Output the (x, y) coordinate of the center of the cell containing the given text.  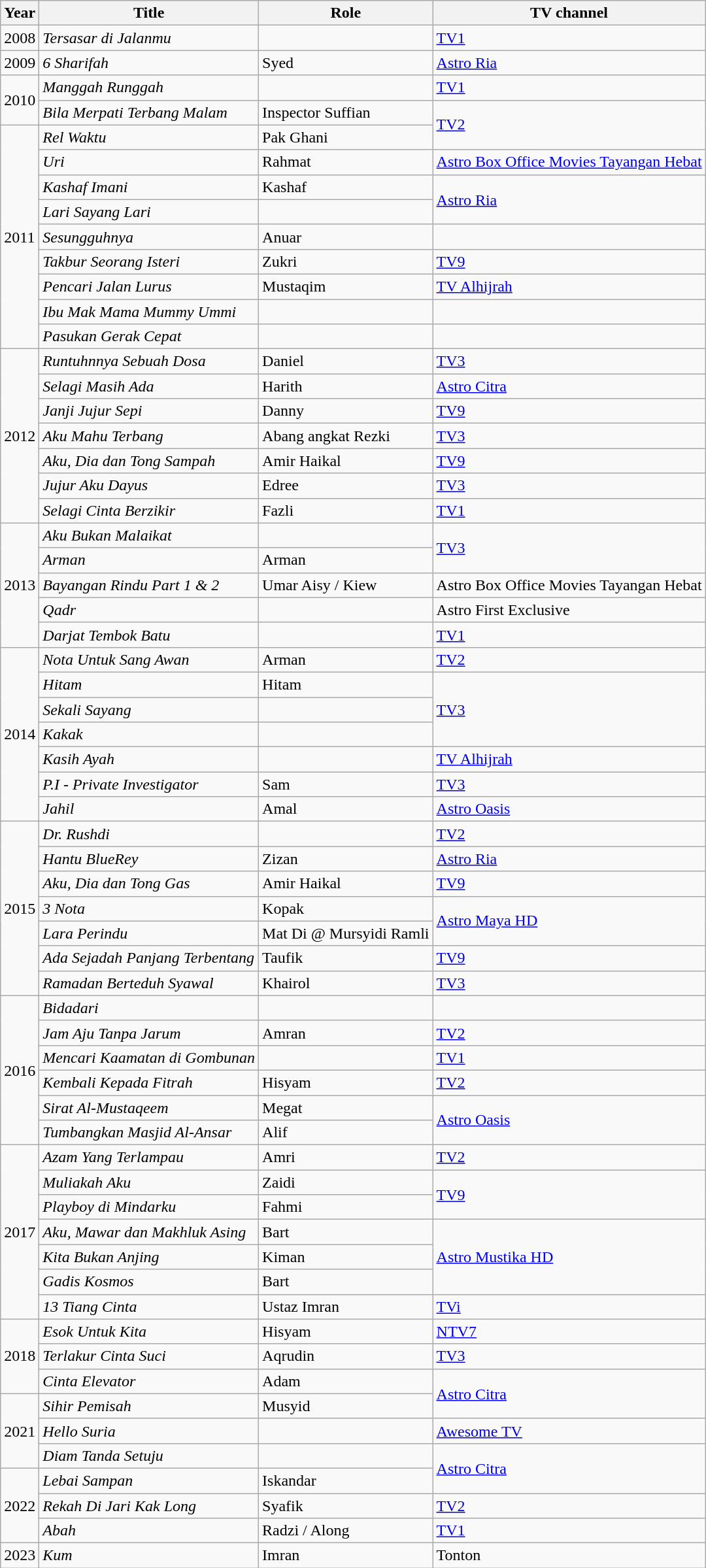
Tonton (569, 1556)
2022 (20, 1505)
Esok Untuk Kita (149, 1331)
Jam Aju Tanpa Jarum (149, 1033)
2011 (20, 237)
2015 (20, 909)
Hello Suria (149, 1431)
Runtuhnnya Sebuah Dosa (149, 361)
Manggah Runggah (149, 88)
Gadis Kosmos (149, 1282)
Imran (346, 1556)
Sirat Al-Mustaqeem (149, 1108)
Amal (346, 809)
Zaidi (346, 1182)
Rekah Di Jari Kak Long (149, 1505)
Fahmi (346, 1207)
NTV7 (569, 1331)
Dr. Rushdi (149, 834)
Kum (149, 1556)
2012 (20, 436)
Lara Perindu (149, 933)
Jahil (149, 809)
Title (149, 13)
2009 (20, 63)
Takbur Seorang Isteri (149, 261)
Sam (346, 784)
Kashaf Imani (149, 187)
2013 (20, 585)
Mustaqim (346, 286)
Alif (346, 1133)
Khairol (346, 983)
3 Nota (149, 909)
Jujur Aku Dayus (149, 486)
Pasukan Gerak Cepat (149, 337)
6 Sharifah (149, 63)
Astro Mustika HD (569, 1257)
Hantu BlueRey (149, 859)
Umar Aisy / Kiew (346, 585)
Kasih Ayah (149, 759)
2010 (20, 100)
Rahmat (346, 162)
Aqrudin (346, 1356)
Aku, Dia dan Tong Gas (149, 884)
Aku Bukan Malaikat (149, 535)
Darjat Tembok Batu (149, 635)
Inspector Suffian (346, 112)
Taufik (346, 958)
Edree (346, 486)
Tumbangkan Masjid Al-Ansar (149, 1133)
2014 (20, 734)
Musyid (346, 1406)
Adam (346, 1381)
Playboy di Mindarku (149, 1207)
Harith (346, 386)
2017 (20, 1232)
Astro Maya HD (569, 921)
Ustaz Imran (346, 1307)
Amri (346, 1158)
Zizan (346, 859)
Awesome TV (569, 1431)
Bila Merpati Terbang Malam (149, 112)
Rel Waktu (149, 137)
Sihir Pemisah (149, 1406)
2023 (20, 1556)
Kopak (346, 909)
Tersasar di Jalanmu (149, 38)
TV channel (569, 13)
Diam Tanda Setuju (149, 1456)
Janji Jujur Sepi (149, 411)
Cinta Elevator (149, 1381)
Lebai Sampan (149, 1480)
Sekali Sayang (149, 709)
Nota Untuk Sang Awan (149, 659)
Pak Ghani (346, 137)
Bayangan Rindu Part 1 & 2 (149, 585)
Year (20, 13)
Zukri (346, 261)
Azam Yang Terlampau (149, 1158)
Pencari Jalan Lurus (149, 286)
Daniel (346, 361)
Syafik (346, 1505)
Iskandar (346, 1480)
Muliakah Aku (149, 1182)
Abah (149, 1531)
Bidadari (149, 1008)
Selagi Masih Ada (149, 386)
Qadr (149, 610)
Aku Mahu Terbang (149, 436)
Uri (149, 162)
Megat (346, 1108)
Ibu Mak Mama Mummy Ummi (149, 312)
Sesungguhnya (149, 237)
Kashaf (346, 187)
Mencari Kaamatan di Gombunan (149, 1058)
Anuar (346, 237)
2016 (20, 1070)
Kembali Kepada Fitrah (149, 1082)
Ada Sejadah Panjang Terbentang (149, 958)
Danny (346, 411)
Amran (346, 1033)
Aku, Dia dan Tong Sampah (149, 461)
Role (346, 13)
Aku, Mawar dan Makhluk Asing (149, 1232)
Mat Di @ Mursyidi Ramli (346, 933)
Fazli (346, 510)
Kakak (149, 735)
2008 (20, 38)
2021 (20, 1431)
Astro First Exclusive (569, 610)
Lari Sayang Lari (149, 212)
P.I - Private Investigator (149, 784)
Abang angkat Rezki (346, 436)
Syed (346, 63)
Ramadan Berteduh Syawal (149, 983)
13 Tiang Cinta (149, 1307)
2018 (20, 1356)
Selagi Cinta Berzikir (149, 510)
Kita Bukan Anjing (149, 1257)
Kiman (346, 1257)
TVi (569, 1307)
Radzi / Along (346, 1531)
Terlakur Cinta Suci (149, 1356)
